Locate the cell with the specified text and output its [x, y] center coordinate. 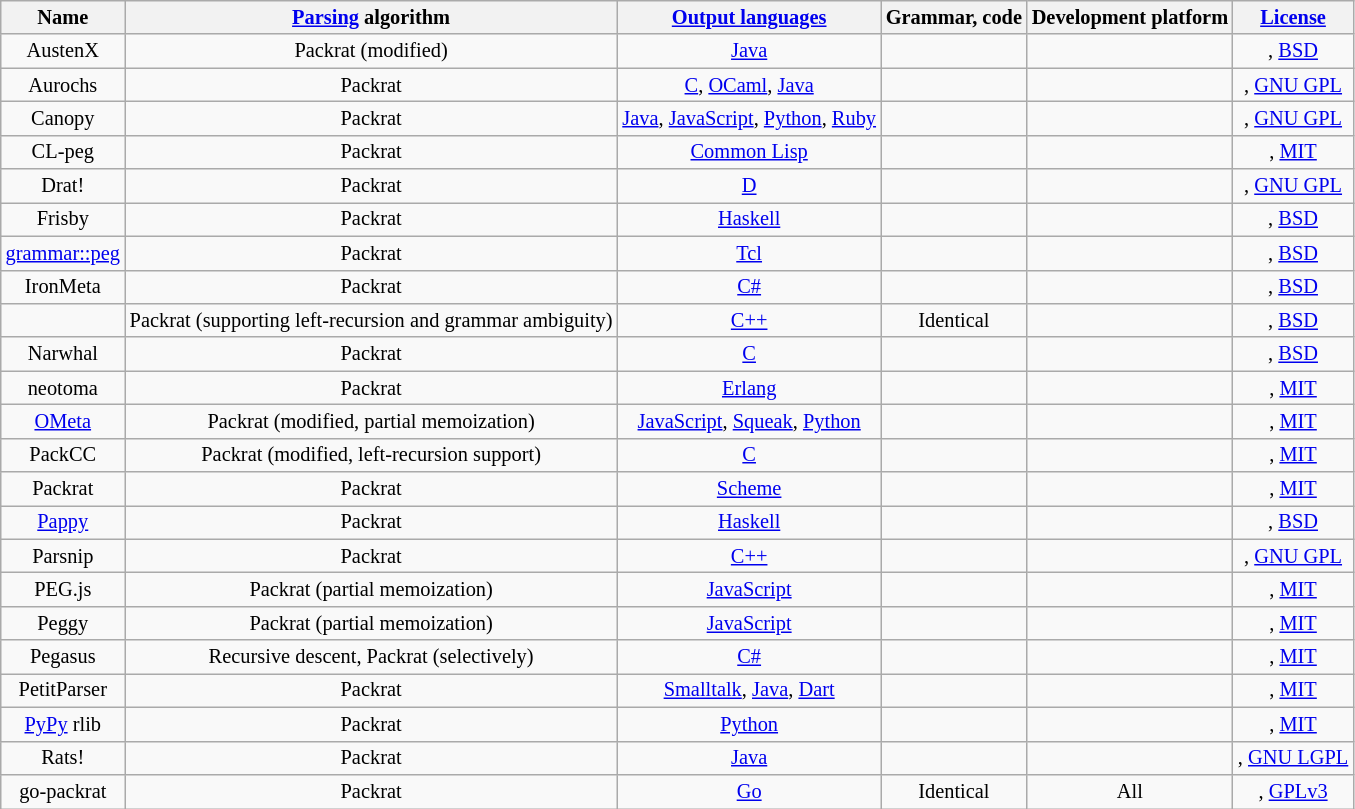
JavaScript, Squeak, Python [748, 421]
Packrat (supporting left-recursion and grammar ambiguity) [372, 320]
Smalltalk, Java, Dart [748, 690]
Common Lisp [748, 152]
Frisby [63, 219]
Recursive descent, Packrat (selectively) [372, 657]
Python [748, 724]
CL-peg [63, 152]
neotoma [63, 388]
PyPy rlib [63, 724]
Scheme [748, 489]
Parsing algorithm [372, 17]
Packrat (modified, left-recursion support) [372, 455]
, GNU LGPL [1293, 758]
Java, JavaScript, Python, Ruby [748, 118]
Narwhal [63, 354]
OMeta [63, 421]
Rats! [63, 758]
, GPLv3 [1293, 791]
All [1130, 791]
Canopy [63, 118]
Erlang [748, 388]
Go [748, 791]
Packrat (modified) [372, 51]
Development platform [1130, 17]
Pappy [63, 522]
C, OCaml, Java [748, 85]
go-packrat [63, 791]
IronMeta [63, 287]
AustenX [63, 51]
Drat! [63, 186]
Pegasus [63, 657]
Grammar, code [954, 17]
License [1293, 17]
Output languages [748, 17]
Aurochs [63, 85]
Peggy [63, 623]
grammar::peg [63, 253]
Parsnip [63, 556]
Tcl [748, 253]
PEG.js [63, 589]
PetitParser [63, 690]
D [748, 186]
Packrat (modified, partial memoization) [372, 421]
PackCC [63, 455]
Name [63, 17]
